From the cell containing the given text, extract its center point as [x, y] coordinate. 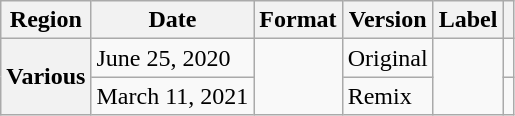
Various [46, 77]
Label [468, 20]
Remix [388, 96]
March 11, 2021 [172, 96]
Region [46, 20]
Original [388, 58]
Format [298, 20]
Date [172, 20]
June 25, 2020 [172, 58]
Version [388, 20]
